Detect which cell encompasses the target text, then output its (x, y) center coordinate. 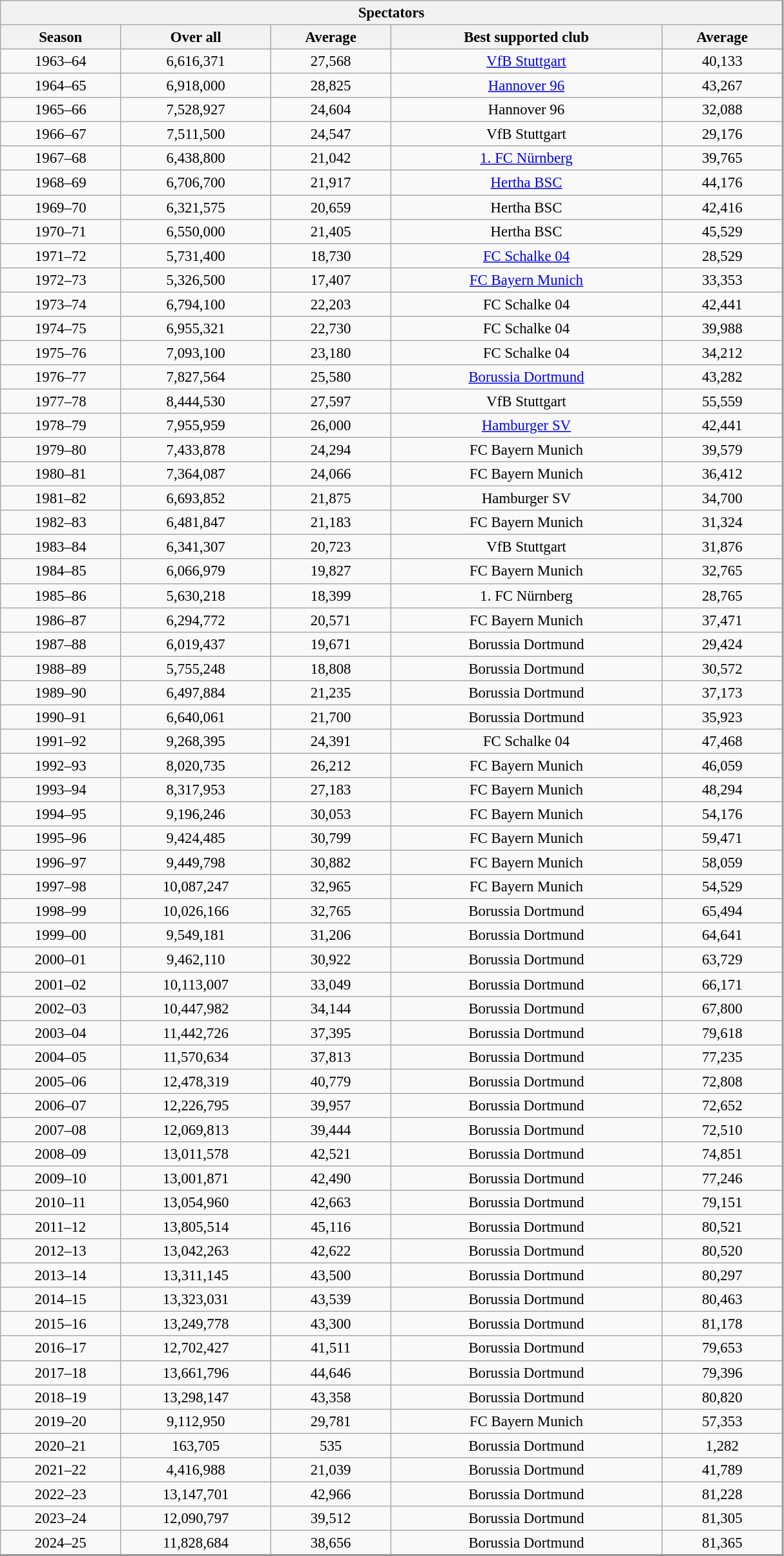
21,183 (331, 523)
13,001,871 (196, 1178)
13,323,031 (196, 1300)
27,183 (331, 790)
1972–73 (61, 280)
79,618 (722, 1033)
30,882 (331, 863)
1985–86 (61, 596)
1983–84 (61, 547)
24,294 (331, 450)
43,500 (331, 1276)
42,622 (331, 1251)
7,511,500 (196, 134)
6,066,979 (196, 572)
40,779 (331, 1081)
1974–75 (61, 329)
1990–91 (61, 717)
535 (331, 1446)
35,923 (722, 717)
18,808 (331, 669)
81,365 (722, 1542)
2004–05 (61, 1057)
9,449,798 (196, 863)
43,282 (722, 377)
1981–82 (61, 499)
1967–68 (61, 158)
72,652 (722, 1106)
80,521 (722, 1227)
4,416,988 (196, 1470)
42,490 (331, 1178)
12,090,797 (196, 1519)
2011–12 (61, 1227)
21,235 (331, 693)
42,416 (722, 207)
24,391 (331, 742)
1965–66 (61, 110)
8,317,953 (196, 790)
20,723 (331, 547)
5,755,248 (196, 669)
6,550,000 (196, 231)
7,827,564 (196, 377)
48,294 (722, 790)
43,267 (722, 86)
38,656 (331, 1542)
57,353 (722, 1421)
2007–08 (61, 1130)
1999–00 (61, 936)
45,529 (722, 231)
1993–94 (61, 790)
26,212 (331, 765)
6,616,371 (196, 61)
6,341,307 (196, 547)
1988–89 (61, 669)
55,559 (722, 401)
7,955,959 (196, 426)
29,781 (331, 1421)
79,396 (722, 1373)
41,789 (722, 1470)
81,228 (722, 1494)
Season (61, 37)
12,226,795 (196, 1106)
1978–79 (61, 426)
11,570,634 (196, 1057)
39,765 (722, 158)
10,087,247 (196, 887)
34,212 (722, 353)
6,955,321 (196, 329)
2014–15 (61, 1300)
6,918,000 (196, 86)
30,053 (331, 814)
40,133 (722, 61)
39,444 (331, 1130)
12,702,427 (196, 1349)
13,054,960 (196, 1203)
25,580 (331, 377)
1986–87 (61, 620)
2018–19 (61, 1397)
1996–97 (61, 863)
2012–13 (61, 1251)
11,442,726 (196, 1033)
1997–98 (61, 887)
Over all (196, 37)
1969–70 (61, 207)
13,042,263 (196, 1251)
1966–67 (61, 134)
19,827 (331, 572)
39,957 (331, 1106)
6,294,772 (196, 620)
13,011,578 (196, 1154)
9,462,110 (196, 960)
44,176 (722, 183)
18,399 (331, 596)
6,438,800 (196, 158)
80,520 (722, 1251)
59,471 (722, 838)
54,529 (722, 887)
2005–06 (61, 1081)
21,875 (331, 499)
13,298,147 (196, 1397)
27,568 (331, 61)
5,326,500 (196, 280)
9,112,950 (196, 1421)
80,820 (722, 1397)
7,433,878 (196, 450)
10,026,166 (196, 911)
20,659 (331, 207)
1979–80 (61, 450)
1980–81 (61, 474)
30,922 (331, 960)
67,800 (722, 1008)
13,661,796 (196, 1373)
10,113,007 (196, 984)
27,597 (331, 401)
46,059 (722, 765)
79,653 (722, 1349)
2015–16 (61, 1324)
1,282 (722, 1446)
Best supported club (527, 37)
41,511 (331, 1349)
23,180 (331, 353)
63,729 (722, 960)
37,395 (331, 1033)
1970–71 (61, 231)
2006–07 (61, 1106)
1995–96 (61, 838)
31,324 (722, 523)
37,173 (722, 693)
43,300 (331, 1324)
12,478,319 (196, 1081)
6,640,061 (196, 717)
1991–92 (61, 742)
2020–21 (61, 1446)
44,646 (331, 1373)
1987–88 (61, 644)
33,049 (331, 984)
32,965 (331, 887)
2000–01 (61, 960)
1971–72 (61, 256)
81,178 (722, 1324)
6,321,575 (196, 207)
77,235 (722, 1057)
24,604 (331, 110)
7,528,927 (196, 110)
2016–17 (61, 1349)
32,088 (722, 110)
5,731,400 (196, 256)
1968–69 (61, 183)
47,468 (722, 742)
54,176 (722, 814)
66,171 (722, 984)
1998–99 (61, 911)
17,407 (331, 280)
24,547 (331, 134)
2021–22 (61, 1470)
19,671 (331, 644)
1975–76 (61, 353)
34,700 (722, 499)
10,447,982 (196, 1008)
6,794,100 (196, 304)
6,706,700 (196, 183)
39,988 (722, 329)
1989–90 (61, 693)
9,549,181 (196, 936)
43,358 (331, 1397)
1982–83 (61, 523)
2009–10 (61, 1178)
72,808 (722, 1081)
9,196,246 (196, 814)
9,268,395 (196, 742)
5,630,218 (196, 596)
43,539 (331, 1300)
36,412 (722, 474)
18,730 (331, 256)
77,246 (722, 1178)
7,364,087 (196, 474)
1976–77 (61, 377)
1994–95 (61, 814)
34,144 (331, 1008)
2001–02 (61, 984)
81,305 (722, 1519)
1984–85 (61, 572)
65,494 (722, 911)
163,705 (196, 1446)
72,510 (722, 1130)
13,249,778 (196, 1324)
29,424 (722, 644)
13,147,701 (196, 1494)
6,481,847 (196, 523)
2017–18 (61, 1373)
45,116 (331, 1227)
1964–65 (61, 86)
2023–24 (61, 1519)
39,512 (331, 1519)
21,917 (331, 183)
64,641 (722, 936)
80,463 (722, 1300)
12,069,813 (196, 1130)
2002–03 (61, 1008)
2022–23 (61, 1494)
8,020,735 (196, 765)
24,066 (331, 474)
21,042 (331, 158)
2003–04 (61, 1033)
6,019,437 (196, 644)
80,297 (722, 1276)
7,093,100 (196, 353)
13,311,145 (196, 1276)
1973–74 (61, 304)
30,572 (722, 669)
1977–78 (61, 401)
31,206 (331, 936)
42,521 (331, 1154)
2010–11 (61, 1203)
33,353 (722, 280)
22,730 (331, 329)
6,497,884 (196, 693)
39,579 (722, 450)
28,765 (722, 596)
2024–25 (61, 1542)
6,693,852 (196, 499)
21,405 (331, 231)
9,424,485 (196, 838)
79,151 (722, 1203)
28,529 (722, 256)
8,444,530 (196, 401)
13,805,514 (196, 1227)
11,828,684 (196, 1542)
31,876 (722, 547)
28,825 (331, 86)
74,851 (722, 1154)
26,000 (331, 426)
37,471 (722, 620)
2019–20 (61, 1421)
29,176 (722, 134)
21,039 (331, 1470)
30,799 (331, 838)
2008–09 (61, 1154)
Spectators (391, 13)
58,059 (722, 863)
42,966 (331, 1494)
20,571 (331, 620)
2013–14 (61, 1276)
1992–93 (61, 765)
21,700 (331, 717)
37,813 (331, 1057)
42,663 (331, 1203)
22,203 (331, 304)
1963–64 (61, 61)
